Detect which cell encompasses the target text, then output its (X, Y) center coordinate. 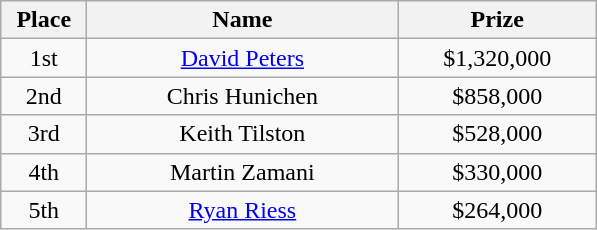
2nd (44, 96)
Keith Tilston (242, 134)
$528,000 (498, 134)
Prize (498, 20)
Chris Hunichen (242, 96)
4th (44, 172)
$858,000 (498, 96)
$1,320,000 (498, 58)
David Peters (242, 58)
Place (44, 20)
Ryan Riess (242, 210)
3rd (44, 134)
1st (44, 58)
$330,000 (498, 172)
Martin Zamani (242, 172)
$264,000 (498, 210)
Name (242, 20)
5th (44, 210)
